Return [x, y] of the center of cell containing provided text 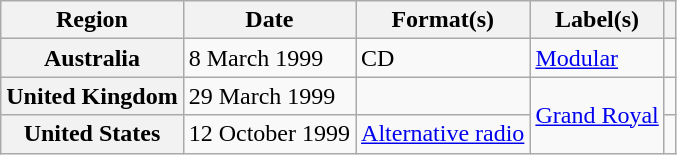
Grand Royal [597, 115]
29 March 1999 [269, 96]
Format(s) [443, 20]
Alternative radio [443, 134]
Modular [597, 58]
12 October 1999 [269, 134]
United States [92, 134]
Region [92, 20]
Date [269, 20]
8 March 1999 [269, 58]
Australia [92, 58]
CD [443, 58]
Label(s) [597, 20]
United Kingdom [92, 96]
